Locate the cell with the specified text and output its [x, y] center coordinate. 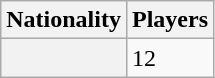
Players [170, 20]
12 [170, 58]
Nationality [64, 20]
